Capture the cell that displays the provided text and extract its [X, Y] central coordinate. 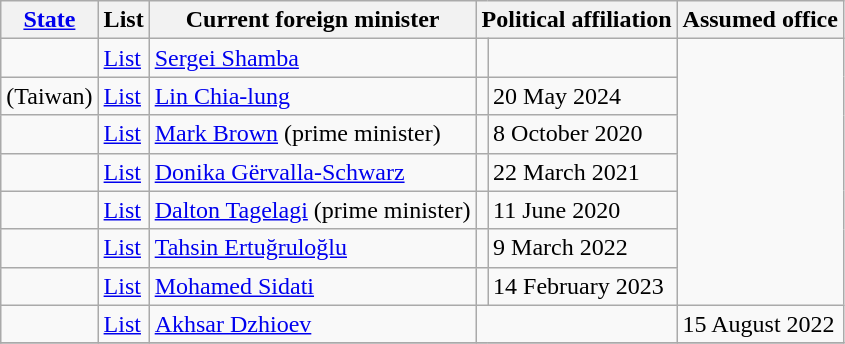
Current foreign minister [312, 20]
Mohamed Sidati [312, 286]
9 March 2022 [583, 248]
Assumed office [760, 20]
Mark Brown (prime minister) [312, 134]
(Taiwan) [50, 96]
Akhsar Dzhioev [312, 324]
Sergei Shamba [312, 58]
Lin Chia-lung [312, 96]
11 June 2020 [583, 210]
20 May 2024 [583, 96]
15 August 2022 [760, 324]
Dalton Tagelagi (prime minister) [312, 210]
State [50, 20]
14 February 2023 [583, 286]
22 March 2021 [583, 172]
Political affiliation [576, 20]
8 October 2020 [583, 134]
Tahsin Ertuğruloğlu [312, 248]
Donika Gërvalla-Schwarz [312, 172]
